Identify which cell holds the provided text, then report its [X, Y] central coordinate. 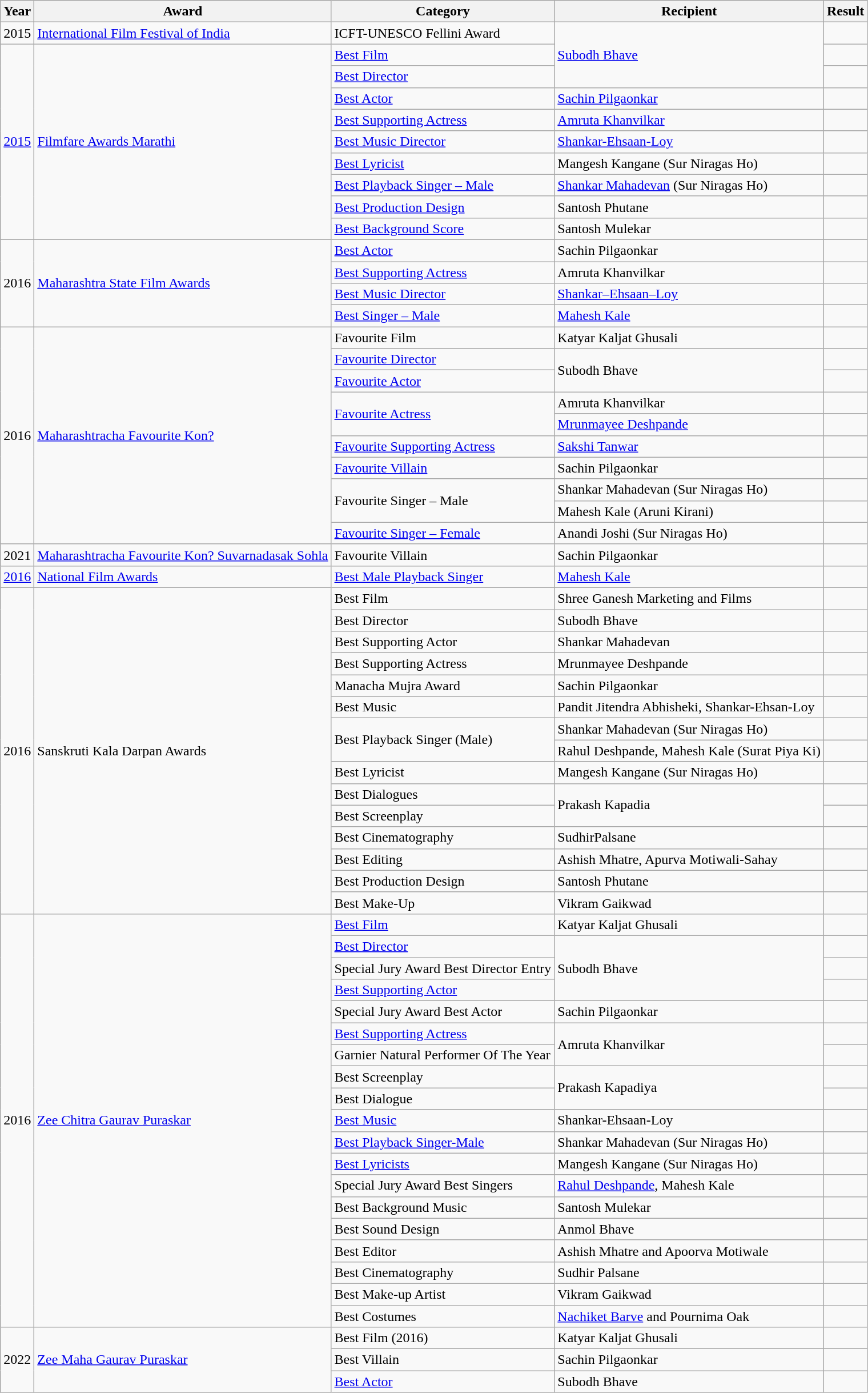
Best Dialogues [443, 794]
Prakash Kapadia [689, 805]
Best Editing [443, 859]
Shree Ganesh Marketing and Films [689, 598]
Result [845, 11]
Best Playback Singer-Male [443, 1142]
Special Jury Award Best Director Entry [443, 968]
Favourite Director [443, 359]
Sanskruti Kala Darpan Awards [183, 751]
Favourite Film [443, 338]
Shankar–Ehsaan–Loy [689, 294]
Favourite Supporting Actress [443, 446]
Best Playback Singer – Male [443, 185]
Favourite Singer – Male [443, 501]
Favourite Actress [443, 414]
Garnier Natural Performer Of The Year [443, 1055]
Shankar Mahadevan [689, 642]
Best Male Playback Singer [443, 577]
Zee Chitra Gaurav Puraskar [183, 1120]
Pandit Jitendra Abhisheki, Shankar-Ehsan-Loy [689, 707]
Best Film (2016) [443, 1338]
Prakash Kapadiya [689, 1088]
Best Make-Up [443, 903]
Mahesh Kale (Aruni Kirani) [689, 511]
Nachiket Barve and Pournima Oak [689, 1316]
Best Background Music [443, 1207]
Best Editor [443, 1251]
Special Jury Award Best Actor [443, 1012]
Best Singer – Male [443, 316]
Favourite Singer – Female [443, 533]
2022 [17, 1360]
Best Villain [443, 1360]
International Film Festival of India [183, 33]
Zee Maha Gaurav Puraskar [183, 1360]
Sakshi Tanwar [689, 446]
Manacha Mujra Award [443, 686]
Best Lyricists [443, 1164]
Best Dialogue [443, 1099]
Year [17, 11]
Sudhir Palsane [689, 1272]
Category [443, 11]
Favourite Actor [443, 381]
Ashish Mhatre, Apurva Motiwali-Sahay [689, 859]
Ashish Mhatre and Apoorva Motiwale [689, 1251]
Recipient [689, 11]
Best Sound Design [443, 1229]
2021 [17, 555]
ICFT-UNESCO Fellini Award [443, 33]
Maharashtracha Favourite Kon? [183, 435]
SudhirPalsane [689, 838]
Maharashtra State Film Awards [183, 283]
Special Jury Award Best Singers [443, 1186]
Maharashtracha Favourite Kon? Suvarnadasak Sohla [183, 555]
Award [183, 11]
Anandi Joshi (Sur Niragas Ho) [689, 533]
National Film Awards [183, 577]
Anmol Bhave [689, 1229]
Best Make-up Artist [443, 1294]
Filmfare Awards Marathi [183, 142]
Rahul Deshpande, Mahesh Kale (Surat Piya Ki) [689, 751]
Best Background Score [443, 229]
Best Costumes [443, 1316]
Best Playback Singer (Male) [443, 740]
Rahul Deshpande, Mahesh Kale [689, 1186]
